Detect which cell encompasses the target text, then output its (X, Y) center coordinate. 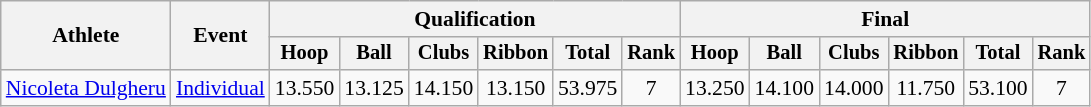
Qualification (475, 19)
13.250 (714, 88)
Nicoleta Dulgheru (86, 88)
11.750 (926, 88)
Event (220, 36)
13.550 (304, 88)
14.100 (784, 88)
13.125 (374, 88)
Final (885, 19)
14.150 (444, 88)
Individual (220, 88)
14.000 (854, 88)
53.100 (998, 88)
53.975 (588, 88)
Athlete (86, 36)
13.150 (516, 88)
